Identify which cell holds the provided text, then report its (x, y) central coordinate. 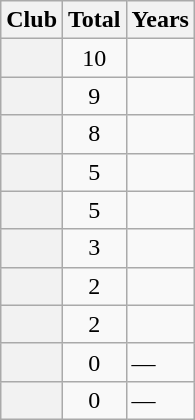
9 (95, 96)
Years (160, 20)
3 (95, 248)
Club (32, 20)
10 (95, 58)
8 (95, 134)
Total (95, 20)
